Output the (x, y) coordinate of the center of the cell containing the given text.  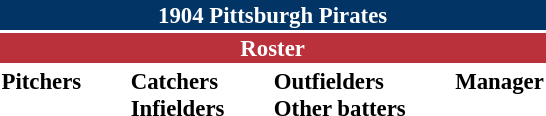
Roster (272, 48)
1904 Pittsburgh Pirates (272, 15)
